Return (x, y) of the center of cell containing provided text 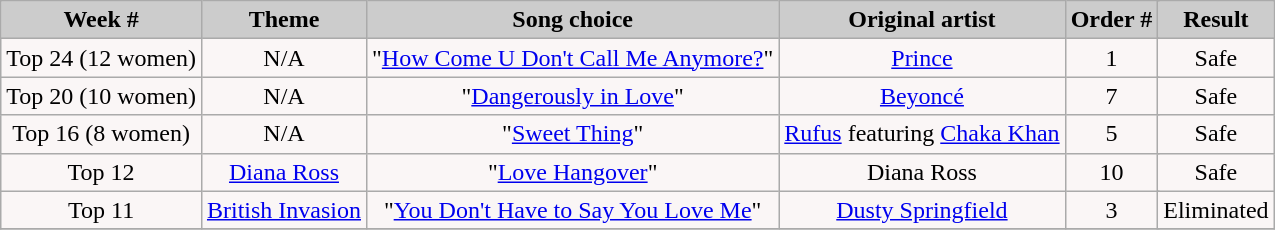
Top 16 (8 women) (102, 134)
Theme (284, 20)
Prince (922, 58)
Original artist (922, 20)
Eliminated (1216, 210)
Top 12 (102, 172)
Dusty Springfield (922, 210)
1 (1112, 58)
Top 11 (102, 210)
Top 24 (12 women) (102, 58)
"Dangerously in Love" (573, 96)
Top 20 (10 women) (102, 96)
3 (1112, 210)
Week # (102, 20)
Order # (1112, 20)
10 (1112, 172)
"Love Hangover" (573, 172)
"Sweet Thing" (573, 134)
Rufus featuring Chaka Khan (922, 134)
Result (1216, 20)
Song choice (573, 20)
"You Don't Have to Say You Love Me" (573, 210)
"How Come U Don't Call Me Anymore?" (573, 58)
Beyoncé (922, 96)
7 (1112, 96)
5 (1112, 134)
British Invasion (284, 210)
